From the cell containing the given text, extract its center point as (X, Y) coordinate. 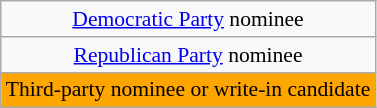
Democratic Party nominee (188, 19)
Republican Party nominee (188, 55)
Third-party nominee or write-in candidate (188, 90)
